Capture the cell that displays the provided text and extract its [x, y] central coordinate. 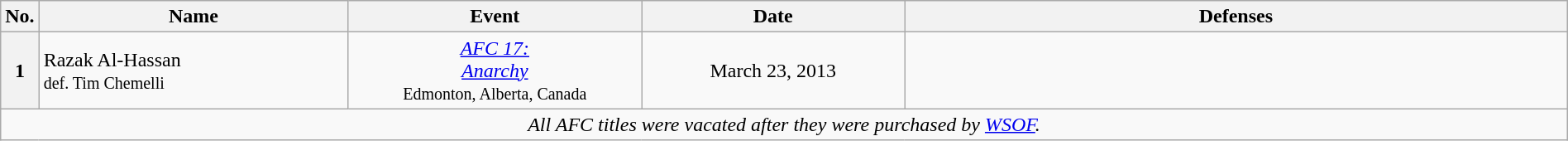
March 23, 2013 [773, 70]
No. [20, 17]
Date [773, 17]
Event [495, 17]
Razak Al-Hassandef. Tim Chemelli [194, 70]
Defenses [1236, 17]
All AFC titles were vacated after they were purchased by WSOF. [784, 124]
Name [194, 17]
AFC 17:AnarchyEdmonton, Alberta, Canada [495, 70]
1 [20, 70]
